Return the (x, y) coordinate for the center point of the cell that contains the specified text.  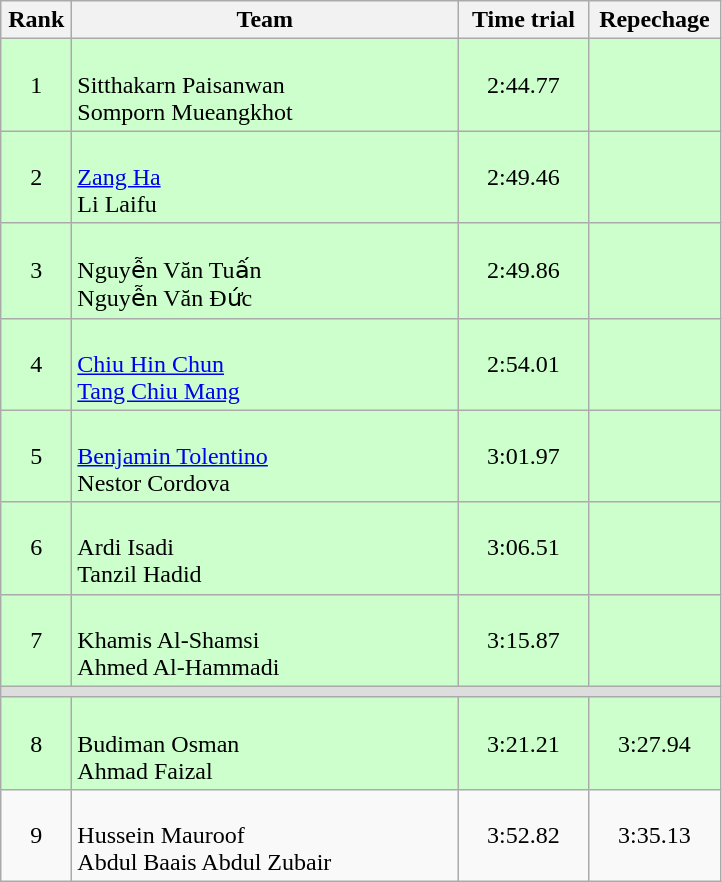
6 (36, 548)
Khamis Al-ShamsiAhmed Al-Hammadi (265, 640)
2:49.86 (524, 270)
Nguyễn Văn TuấnNguyễn Văn Đức (265, 270)
3:35.13 (654, 835)
5 (36, 456)
Hussein MauroofAbdul Baais Abdul Zubair (265, 835)
Zang HaLi Laifu (265, 177)
8 (36, 743)
1 (36, 85)
Sitthakarn PaisanwanSomporn Mueangkhot (265, 85)
4 (36, 364)
2 (36, 177)
2:44.77 (524, 85)
2:54.01 (524, 364)
3:06.51 (524, 548)
Repechage (654, 20)
Team (265, 20)
9 (36, 835)
3:27.94 (654, 743)
Rank (36, 20)
Benjamin TolentinoNestor Cordova (265, 456)
Time trial (524, 20)
3:21.21 (524, 743)
3:52.82 (524, 835)
3:15.87 (524, 640)
3 (36, 270)
Budiman OsmanAhmad Faizal (265, 743)
7 (36, 640)
Chiu Hin ChunTang Chiu Mang (265, 364)
3:01.97 (524, 456)
Ardi IsadiTanzil Hadid (265, 548)
2:49.46 (524, 177)
